From the cell containing the given text, extract its center point as [X, Y] coordinate. 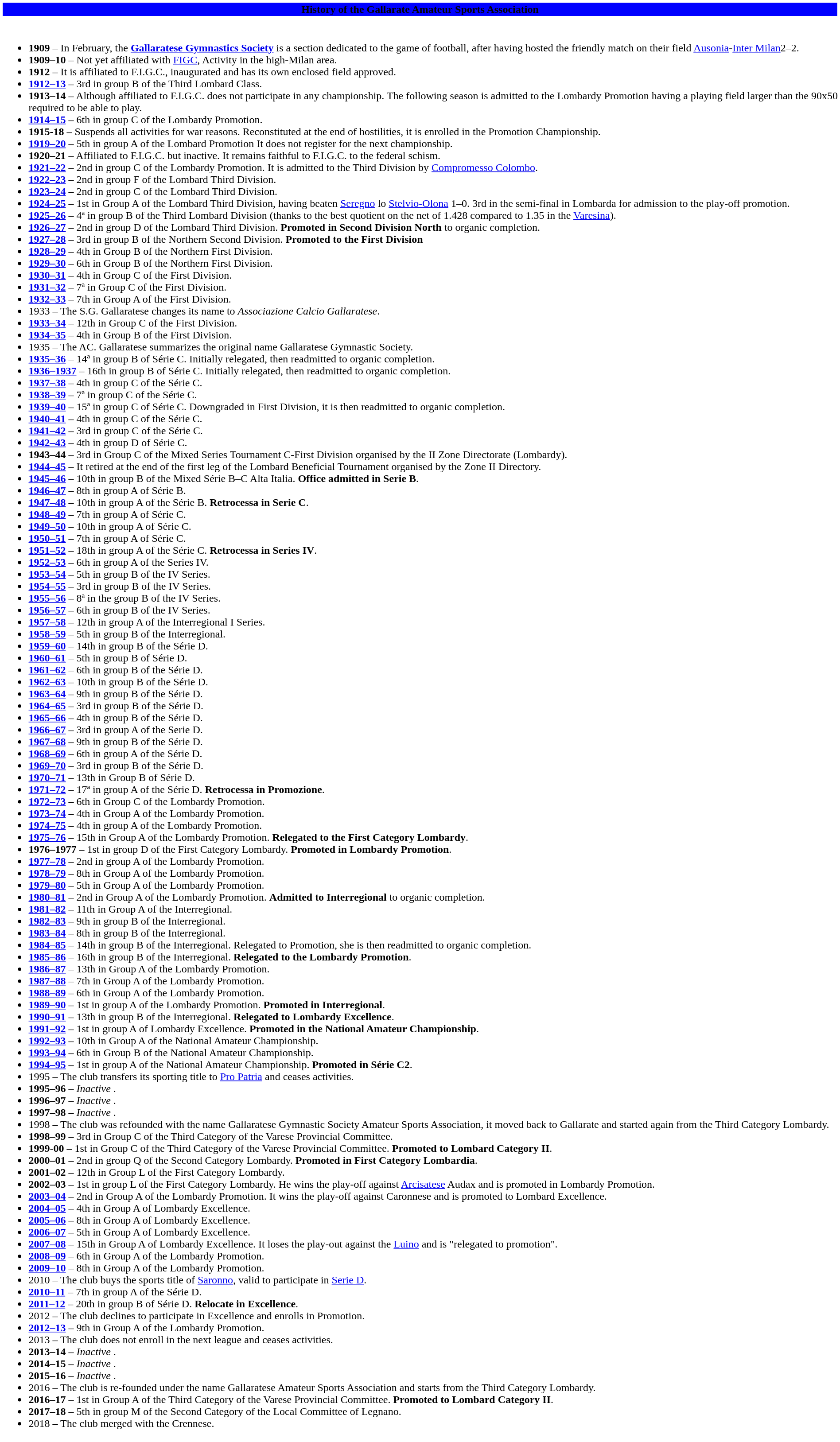
History of the Gallarate Amateur Sports Association [420, 9]
